Identify which cell holds the provided text, then report its [x, y] central coordinate. 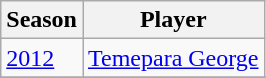
Temepara George [173, 58]
2012 [42, 58]
Season [42, 20]
Player [173, 20]
